For the text-containing cell, return its midpoint in [X, Y] coordinate format. 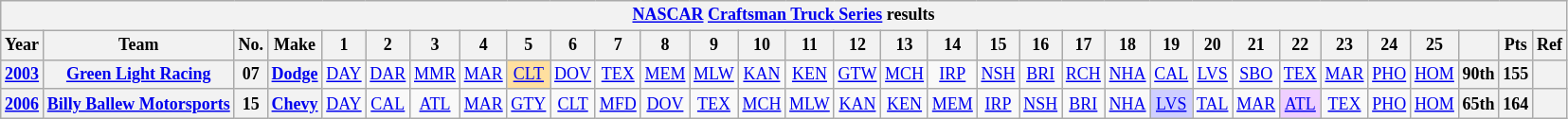
NASCAR Craftsman Truck Series results [784, 15]
Dodge [295, 74]
22 [1300, 45]
7 [618, 45]
24 [1389, 45]
2003 [23, 74]
Billy Ballew Motorsports [138, 104]
3 [436, 45]
17 [1084, 45]
164 [1516, 104]
65th [1478, 104]
DAR [388, 74]
TAL [1213, 104]
13 [905, 45]
155 [1516, 74]
Ref [1550, 45]
10 [762, 45]
Chevy [295, 104]
SBO [1256, 74]
90th [1478, 74]
18 [1127, 45]
12 [857, 45]
21 [1256, 45]
4 [483, 45]
23 [1344, 45]
20 [1213, 45]
25 [1434, 45]
Green Light Racing [138, 74]
GTW [857, 74]
MFD [618, 104]
No. [250, 45]
9 [714, 45]
2006 [23, 104]
2 [388, 45]
Pts [1516, 45]
RCH [1084, 74]
14 [952, 45]
16 [1040, 45]
6 [573, 45]
Year [23, 45]
MMR [436, 74]
5 [529, 45]
19 [1171, 45]
8 [665, 45]
1 [344, 45]
11 [809, 45]
07 [250, 74]
Make [295, 45]
Team [138, 45]
GTY [529, 104]
